Return (X, Y) of the center of cell containing provided text 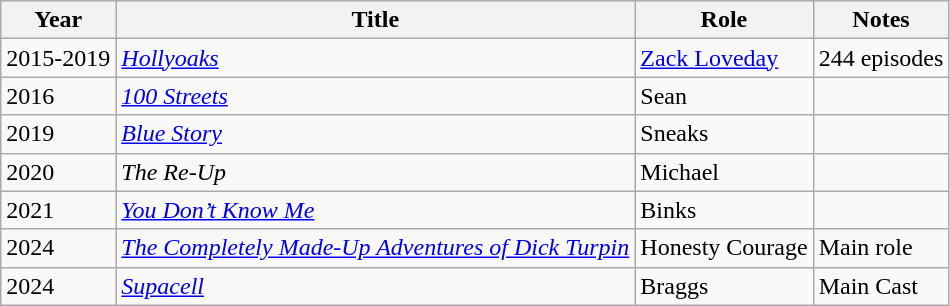
2021 (58, 210)
Binks (724, 210)
Main Cast (881, 286)
The Re-Up (376, 172)
2015-2019 (58, 58)
100 Streets (376, 96)
The Completely Made-Up Adventures of Dick Turpin (376, 248)
Honesty Courage (724, 248)
Braggs (724, 286)
Title (376, 20)
2016 (58, 96)
Sneaks (724, 134)
Main role (881, 248)
244 episodes (881, 58)
Sean (724, 96)
You Don’t Know Me (376, 210)
Hollyoaks (376, 58)
Zack Loveday (724, 58)
Blue Story (376, 134)
Role (724, 20)
2020 (58, 172)
Supacell (376, 286)
Year (58, 20)
2019 (58, 134)
Notes (881, 20)
Michael (724, 172)
